Output the (x, y) coordinate of the center of the cell containing the given text.  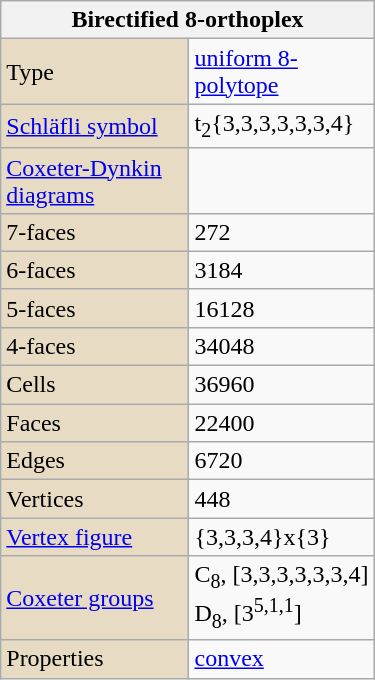
t2{3,3,3,3,3,3,4} (282, 126)
Type (95, 72)
Cells (95, 385)
272 (282, 232)
uniform 8-polytope (282, 72)
6-faces (95, 270)
{3,3,3,4}x{3} (282, 537)
5-faces (95, 308)
Faces (95, 423)
448 (282, 499)
Coxeter-Dynkin diagrams (95, 180)
Vertex figure (95, 537)
36960 (282, 385)
Vertices (95, 499)
34048 (282, 346)
3184 (282, 270)
convex (282, 659)
Schläfli symbol (95, 126)
Coxeter groups (95, 598)
4-faces (95, 346)
6720 (282, 461)
22400 (282, 423)
Edges (95, 461)
7-faces (95, 232)
Properties (95, 659)
16128 (282, 308)
Birectified 8-orthoplex (188, 20)
C8, [3,3,3,3,3,3,4]D8, [35,1,1] (282, 598)
